Provide the [X, Y] coordinate of the cell's center where the given text is located.  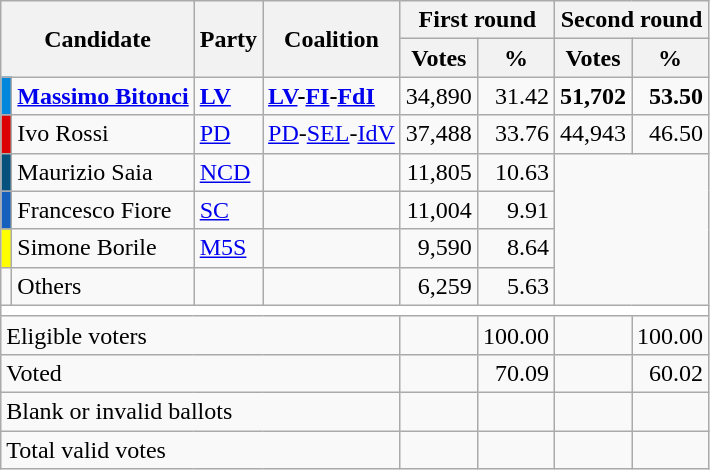
44,943 [592, 134]
46.50 [670, 134]
60.02 [670, 373]
Voted [201, 373]
33.76 [516, 134]
8.64 [516, 248]
Ivo Rossi [103, 134]
Francesco Fiore [103, 210]
Maurizio Saia [103, 172]
Eligible voters [201, 335]
PD [228, 134]
NCD [228, 172]
53.50 [670, 96]
LV [228, 96]
First round [477, 20]
SC [228, 210]
Total valid votes [201, 449]
Others [103, 286]
70.09 [516, 373]
Simone Borile [103, 248]
Second round [631, 20]
Candidate [98, 39]
Party [228, 39]
9.91 [516, 210]
34,890 [438, 96]
6,259 [438, 286]
10.63 [516, 172]
5.63 [516, 286]
9,590 [438, 248]
LV-FI-FdI [332, 96]
Massimo Bitonci [103, 96]
M5S [228, 248]
31.42 [516, 96]
37,488 [438, 134]
11,805 [438, 172]
11,004 [438, 210]
Coalition [332, 39]
51,702 [592, 96]
Blank or invalid ballots [201, 411]
PD-SEL-IdV [332, 134]
